Determine the [X, Y] coordinate at the center of the cell enclosing the given text.  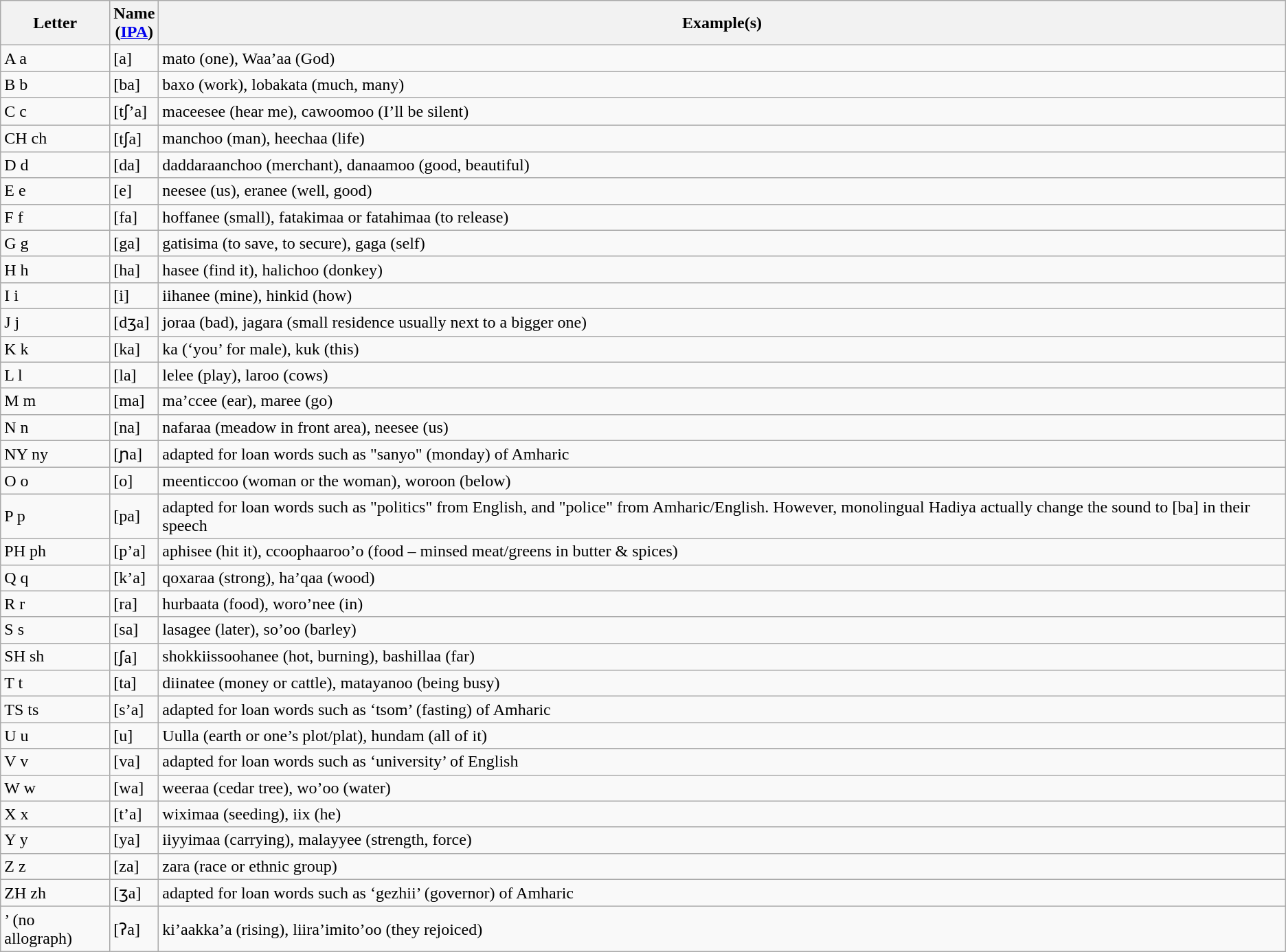
adapted for loan words such as ‘university’ of English [722, 762]
mato (one), Waa’aa (God) [722, 58]
V v [55, 762]
ZH zh [55, 893]
[ta] [135, 683]
manchoo (man), heechaa (life) [722, 139]
T t [55, 683]
PH ph [55, 552]
G g [55, 243]
weeraa (cedar tree), wo’oo (water) [722, 788]
F f [55, 217]
[ma] [135, 401]
Z z [55, 866]
adapted for loan words such as "sanyo" (monday) of Amharic [722, 454]
I i [55, 295]
[la] [135, 375]
W w [55, 788]
L l [55, 375]
[ʃa] [135, 657]
[e] [135, 191]
X x [55, 814]
[t’a] [135, 814]
ki’aakka’a (rising), liira’imito’oo (they rejoiced) [722, 929]
Name(IPA) [135, 23]
zara (race or ethnic group) [722, 866]
S s [55, 630]
[ha] [135, 269]
[ra] [135, 604]
qoxaraa (strong), ha’qaa (wood) [722, 578]
[p’a] [135, 552]
R r [55, 604]
B b [55, 84]
lelee (play), laroo (cows) [722, 375]
C c [55, 111]
[o] [135, 481]
wiximaa (seeding), iix (he) [722, 814]
Y y [55, 840]
[va] [135, 762]
N n [55, 427]
[na] [135, 427]
P p [55, 517]
Example(s) [722, 23]
joraa (bad), jagara (small residence usually next to a bigger one) [722, 322]
Uulla (earth or one’s plot/plat), hundam (all of it) [722, 736]
[ka] [135, 349]
[za] [135, 866]
M m [55, 401]
D d [55, 165]
[ba] [135, 84]
[k’a] [135, 578]
[pa] [135, 517]
diinatee (money or cattle), matayanoo (being busy) [722, 683]
[sa] [135, 630]
[wa] [135, 788]
shokkiissoohanee (hot, burning), bashillaa (far) [722, 657]
hoffanee (small), fatakimaa or fatahimaa (to release) [722, 217]
[da] [135, 165]
Letter [55, 23]
adapted for loan words such as ‘gezhii’ (governor) of Amharic [722, 893]
U u [55, 736]
[u] [135, 736]
lasagee (later), so’oo (barley) [722, 630]
Q q [55, 578]
NY ny [55, 454]
[fa] [135, 217]
ka (‘you’ for male), kuk (this) [722, 349]
neesee (us), eranee (well, good) [722, 191]
iihanee (mine), hinkid (how) [722, 295]
[ya] [135, 840]
A a [55, 58]
adapted for loan words such as ‘tsom’ (fasting) of Amharic [722, 710]
[s’a] [135, 710]
[ʒa] [135, 893]
gatisima (to save, to secure), gaga (self) [722, 243]
[a] [135, 58]
hurbaata (food), woro’nee (in) [722, 604]
’ (no allograph) [55, 929]
J j [55, 322]
[tʃ’a] [135, 111]
ma’ccee (ear), maree (go) [722, 401]
iiyyimaa (carrying), malayyee (strength, force) [722, 840]
TS ts [55, 710]
H h [55, 269]
O o [55, 481]
hasee (find it), halichoo (donkey) [722, 269]
SH sh [55, 657]
[i] [135, 295]
baxo (work), lobakata (much, many) [722, 84]
maceesee (hear me), cawoomoo (I’ll be silent) [722, 111]
meenticcoo (woman or the woman), woroon (below) [722, 481]
aphisee (hit it), ccoophaaroo’o (food – minsed meat/greens in butter & spices) [722, 552]
CH ch [55, 139]
nafaraa (meadow in front area), neesee (us) [722, 427]
[dʒa] [135, 322]
[ɲa] [135, 454]
[tʃa] [135, 139]
K k [55, 349]
E e [55, 191]
[ga] [135, 243]
[ʔa] [135, 929]
daddaraanchoo (merchant), danaamoo (good, beautiful) [722, 165]
